Output the [x, y] coordinate of the center of the cell containing the given text.  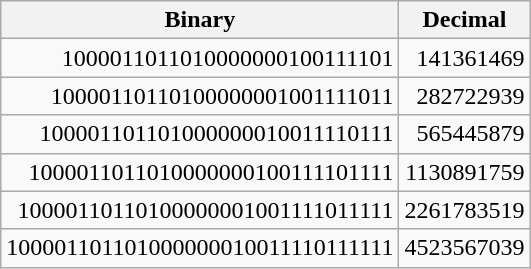
Binary [200, 20]
565445879 [464, 134]
4523567039 [464, 248]
100001101101000000010011110111 [200, 134]
1000011011010000000100111101111 [200, 172]
10000110110100000001001111011111 [200, 210]
10000110110100000001001111011 [200, 96]
282722939 [464, 96]
1130891759 [464, 172]
141361469 [464, 58]
100001101101000000010011110111111 [200, 248]
1000011011010000000100111101 [200, 58]
2261783519 [464, 210]
Decimal [464, 20]
